Detect which cell encompasses the target text, then output its [x, y] center coordinate. 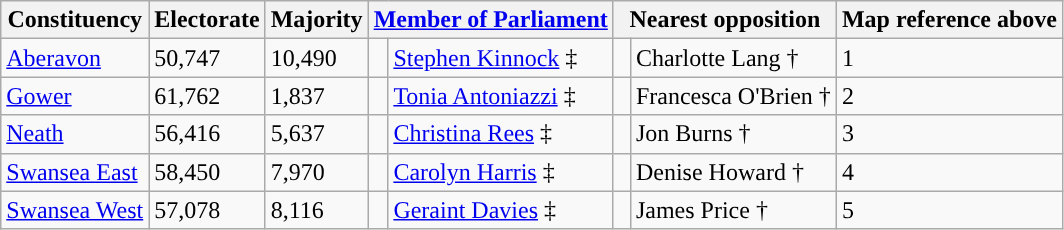
Stephen Kinnock ‡ [500, 58]
Electorate [207, 20]
57,078 [207, 210]
Constituency [75, 20]
Neath [75, 134]
Tonia Antoniazzi ‡ [500, 96]
Carolyn Harris ‡ [500, 172]
Map reference above [949, 20]
4 [949, 172]
3 [949, 134]
8,116 [316, 210]
Aberavon [75, 58]
2 [949, 96]
10,490 [316, 58]
Christina Rees ‡ [500, 134]
50,747 [207, 58]
1 [949, 58]
Francesca O'Brien † [733, 96]
Gower [75, 96]
Nearest opposition [724, 20]
Charlotte Lang † [733, 58]
7,970 [316, 172]
1,837 [316, 96]
5 [949, 210]
58,450 [207, 172]
Majority [316, 20]
61,762 [207, 96]
Swansea West [75, 210]
Denise Howard † [733, 172]
Swansea East [75, 172]
Member of Parliament [490, 20]
5,637 [316, 134]
Geraint Davies ‡ [500, 210]
James Price † [733, 210]
56,416 [207, 134]
Jon Burns † [733, 134]
